For the text-containing cell, return its midpoint in (X, Y) coordinate format. 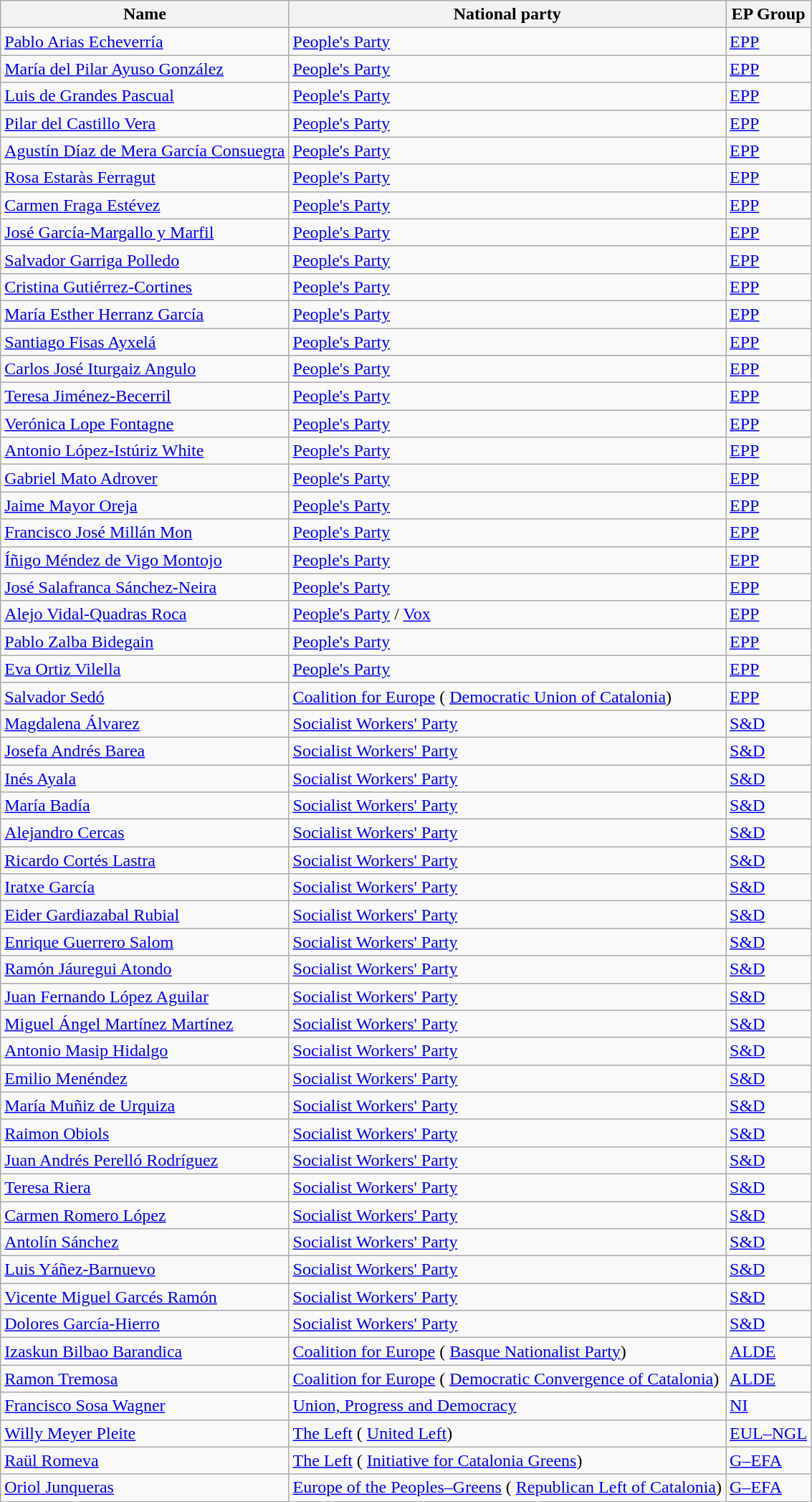
Inés Ayala (145, 778)
Dolores García-Hierro (145, 1324)
Rosa Estaràs Ferragut (145, 178)
Coalition for Europe ( Basque Nationalist Party) (507, 1351)
Francisco José Millán Mon (145, 533)
Enrique Guerrero Salom (145, 942)
Eider Gardiazabal Rubial (145, 915)
Miguel Ángel Martínez Martínez (145, 1024)
María Esther Herranz García (145, 314)
Pablo Arias Echeverría (145, 42)
María del Pilar Ayuso González (145, 69)
María Badía (145, 806)
National party (507, 14)
EUL–NGL (768, 1433)
Pablo Zalba Bidegain (145, 642)
Jaime Mayor Oreja (145, 505)
Agustín Díaz de Mera García Consuegra (145, 151)
Vicente Miguel Garcés Ramón (145, 1297)
Antonio López-Istúriz White (145, 451)
Teresa Jiménez-Becerril (145, 396)
Magdalena Álvarez (145, 723)
Salvador Sedó (145, 696)
The Left ( United Left) (507, 1433)
José García-Margallo y Marfil (145, 232)
Izaskun Bilbao Barandica (145, 1351)
Oriol Junqueras (145, 1488)
Carlos José Iturgaiz Angulo (145, 369)
Name (145, 14)
Juan Andrés Perelló Rodríguez (145, 1160)
Antonio Masip Hidalgo (145, 1051)
Pilar del Castillo Vera (145, 123)
Teresa Riera (145, 1187)
Francisco Sosa Wagner (145, 1406)
NI (768, 1406)
Coalition for Europe ( Democratic Union of Catalonia) (507, 696)
Eva Ortiz Vilella (145, 669)
María Muñiz de Urquiza (145, 1106)
Íñigo Méndez de Vigo Montojo (145, 560)
Alejandro Cercas (145, 833)
The Left ( Initiative for Catalonia Greens) (507, 1460)
Coalition for Europe ( Democratic Convergence of Catalonia) (507, 1379)
EP Group (768, 14)
Ricardo Cortés Lastra (145, 860)
Ramon Tremosa (145, 1379)
Salvador Garriga Polledo (145, 260)
Union, Progress and Democracy (507, 1406)
Raül Romeva (145, 1460)
Verónica Lope Fontagne (145, 424)
Ramón Jáuregui Atondo (145, 969)
Santiago Fisas Ayxelá (145, 342)
Luis Yáñez-Barnuevo (145, 1270)
José Salafranca Sánchez-Neira (145, 587)
Carmen Romero López (145, 1215)
Alejo Vidal-Quadras Roca (145, 614)
Willy Meyer Pleite (145, 1433)
Iratxe García (145, 888)
Josefa Andrés Barea (145, 751)
Luis de Grandes Pascual (145, 96)
Emilio Menéndez (145, 1078)
People's Party / Vox (507, 614)
Carmen Fraga Estévez (145, 205)
Cristina Gutiérrez-Cortines (145, 287)
Antolín Sánchez (145, 1242)
Gabriel Mato Adrover (145, 478)
Raimon Obiols (145, 1133)
Europe of the Peoples–Greens ( Republican Left of Catalonia) (507, 1488)
Juan Fernando López Aguilar (145, 997)
